For the text-containing cell, return its midpoint in [x, y] coordinate format. 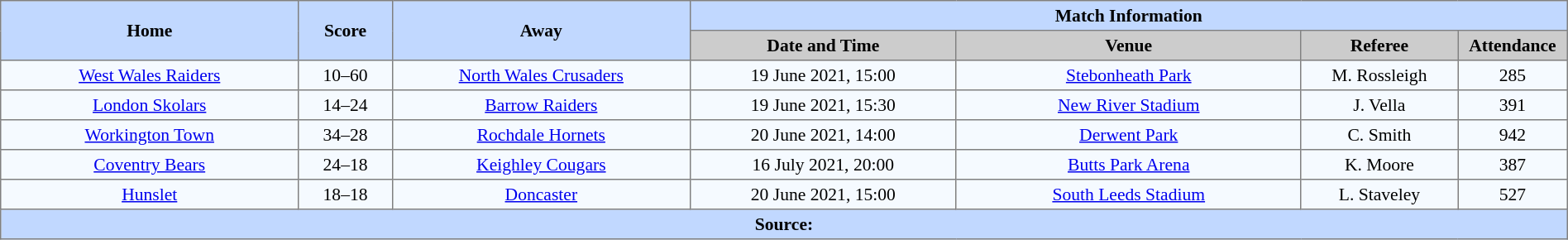
Workington Town [150, 135]
Rochdale Hornets [541, 135]
Source: [784, 224]
18–18 [346, 194]
North Wales Crusaders [541, 75]
New River Stadium [1128, 105]
K. Moore [1379, 165]
Attendance [1513, 46]
Hunslet [150, 194]
Home [150, 31]
20 June 2021, 14:00 [823, 135]
West Wales Raiders [150, 75]
Date and Time [823, 46]
14–24 [346, 105]
Barrow Raiders [541, 105]
Derwent Park [1128, 135]
942 [1513, 135]
19 June 2021, 15:30 [823, 105]
Butts Park Arena [1128, 165]
Score [346, 31]
South Leeds Stadium [1128, 194]
391 [1513, 105]
Away [541, 31]
387 [1513, 165]
Match Information [1128, 16]
24–18 [346, 165]
London Skolars [150, 105]
10–60 [346, 75]
Keighley Cougars [541, 165]
Referee [1379, 46]
19 June 2021, 15:00 [823, 75]
527 [1513, 194]
16 July 2021, 20:00 [823, 165]
Stebonheath Park [1128, 75]
34–28 [346, 135]
20 June 2021, 15:00 [823, 194]
285 [1513, 75]
Venue [1128, 46]
Coventry Bears [150, 165]
C. Smith [1379, 135]
J. Vella [1379, 105]
M. Rossleigh [1379, 75]
L. Staveley [1379, 194]
Doncaster [541, 194]
